Identify which cell holds the provided text, then report its (x, y) central coordinate. 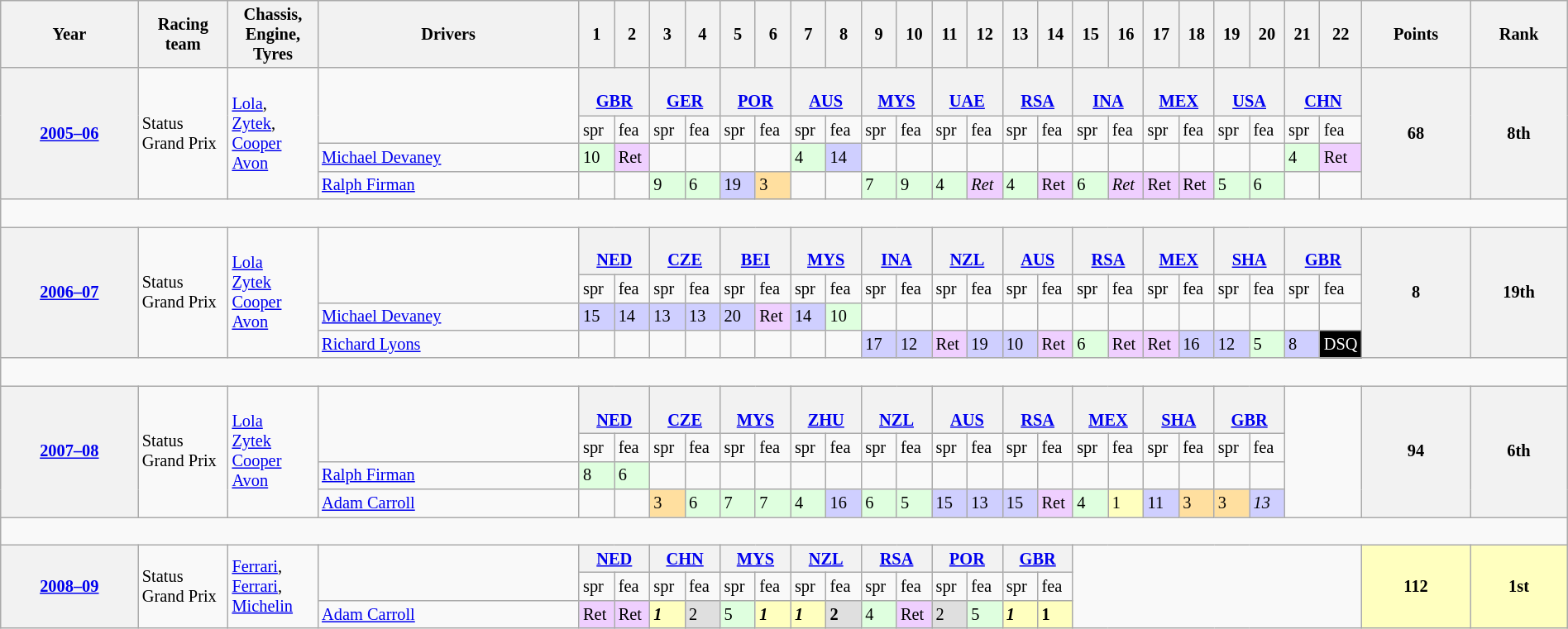
19th (1518, 293)
Drivers (448, 34)
2005–06 (69, 134)
Lola,Zytek,Cooper Avon (273, 134)
UAE (968, 92)
18 (1196, 34)
22 (1341, 34)
94 (1416, 451)
6th (1518, 451)
2008–09 (69, 587)
Year (69, 34)
21 (1302, 34)
BEI (756, 250)
112 (1416, 587)
68 (1416, 134)
ZHU (825, 410)
2006–07 (69, 293)
1st (1518, 587)
Points (1416, 34)
DSQ (1341, 344)
GER (685, 92)
8th (1518, 134)
Richard Lyons (448, 344)
Rank (1518, 34)
Ferrari,Ferrari,Michelin (273, 587)
Racingteam (184, 34)
Chassis,Engine,Tyres (273, 34)
2007–08 (69, 451)
USA (1249, 92)
